Locate the cell with the specified text and output its (X, Y) center coordinate. 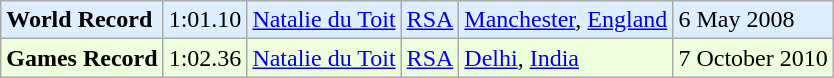
1:02.36 (205, 58)
1:01.10 (205, 20)
6 May 2008 (753, 20)
Manchester, England (566, 20)
Games Record (82, 58)
Delhi, India (566, 58)
7 October 2010 (753, 58)
World Record (82, 20)
